Search for the cell housing the specified text and yield its (X, Y) center coordinate. 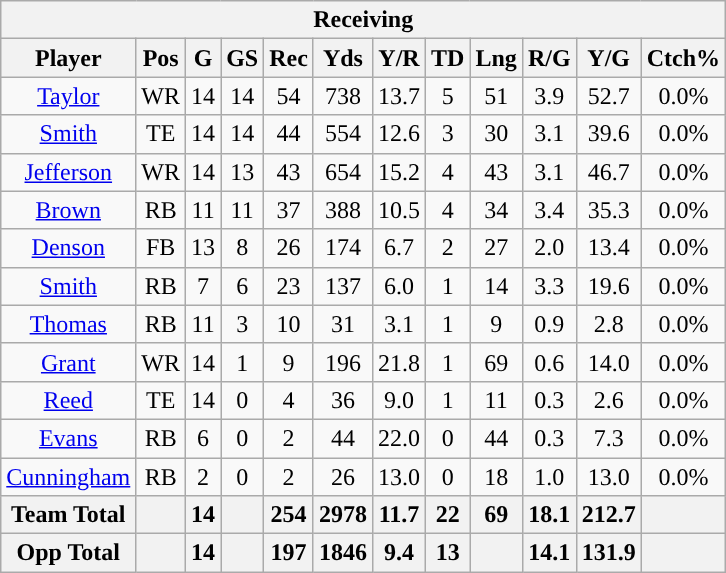
22.0 (398, 438)
197 (289, 553)
11.7 (398, 515)
18 (496, 477)
14.1 (549, 553)
3.9 (549, 96)
2.6 (608, 400)
3.4 (549, 210)
13.4 (608, 248)
Jefferson (68, 172)
1846 (342, 553)
0.9 (549, 324)
2.0 (549, 248)
Ctch% (683, 58)
10 (289, 324)
Y/R (398, 58)
6.7 (398, 248)
9.4 (398, 553)
10.5 (398, 210)
Evans (68, 438)
Y/G (608, 58)
39.6 (608, 134)
Receiving (364, 20)
37 (289, 210)
9.0 (398, 400)
31 (342, 324)
36 (342, 400)
30 (496, 134)
5 (448, 96)
0.6 (549, 362)
46.7 (608, 172)
Grant (68, 362)
15.2 (398, 172)
174 (342, 248)
2.8 (608, 324)
52.7 (608, 96)
2978 (342, 515)
388 (342, 210)
19.6 (608, 286)
Team Total (68, 515)
GS (242, 58)
7 (204, 286)
Taylor (68, 96)
6.0 (398, 286)
Cunningham (68, 477)
27 (496, 248)
13.7 (398, 96)
14.0 (608, 362)
Yds (342, 58)
738 (342, 96)
137 (342, 286)
Player (68, 58)
34 (496, 210)
131.9 (608, 553)
12.6 (398, 134)
TD (448, 58)
35.3 (608, 210)
Brown (68, 210)
7.3 (608, 438)
Thomas (68, 324)
212.7 (608, 515)
Opp Total (68, 553)
54 (289, 96)
51 (496, 96)
21.8 (398, 362)
254 (289, 515)
G (204, 58)
Denson (68, 248)
FB (161, 248)
3.3 (549, 286)
22 (448, 515)
Lng (496, 58)
8 (242, 248)
23 (289, 286)
554 (342, 134)
196 (342, 362)
R/G (549, 58)
Rec (289, 58)
18.1 (549, 515)
654 (342, 172)
Reed (68, 400)
1.0 (549, 477)
Pos (161, 58)
